Provide the (X, Y) coordinate of the cell's center where the given text is located.  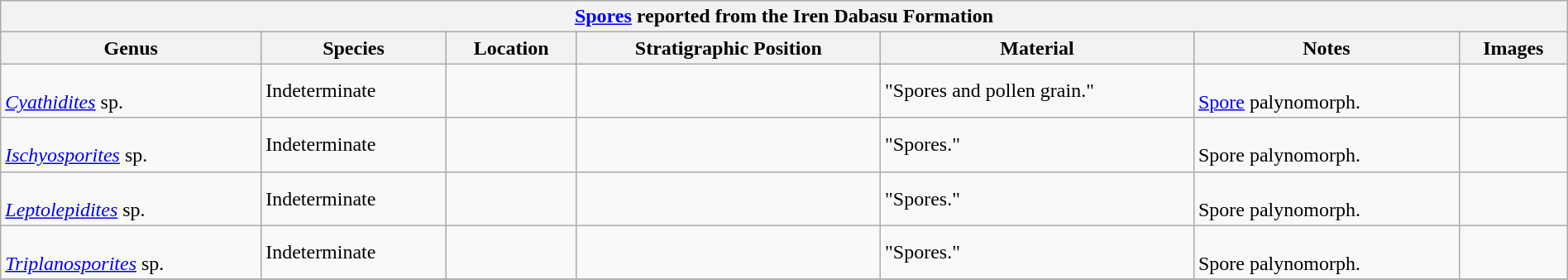
Cyathidites sp. (131, 91)
Ischyosporites sp. (131, 144)
Stratigraphic Position (728, 48)
Species (354, 48)
Material (1037, 48)
Notes (1327, 48)
Leptolepidites sp. (131, 199)
Genus (131, 48)
Triplanosporites sp. (131, 252)
Location (511, 48)
Images (1513, 48)
Spores reported from the Iren Dabasu Formation (784, 17)
"Spores and pollen grain." (1037, 91)
